Locate the cell with the specified text and output its (X, Y) center coordinate. 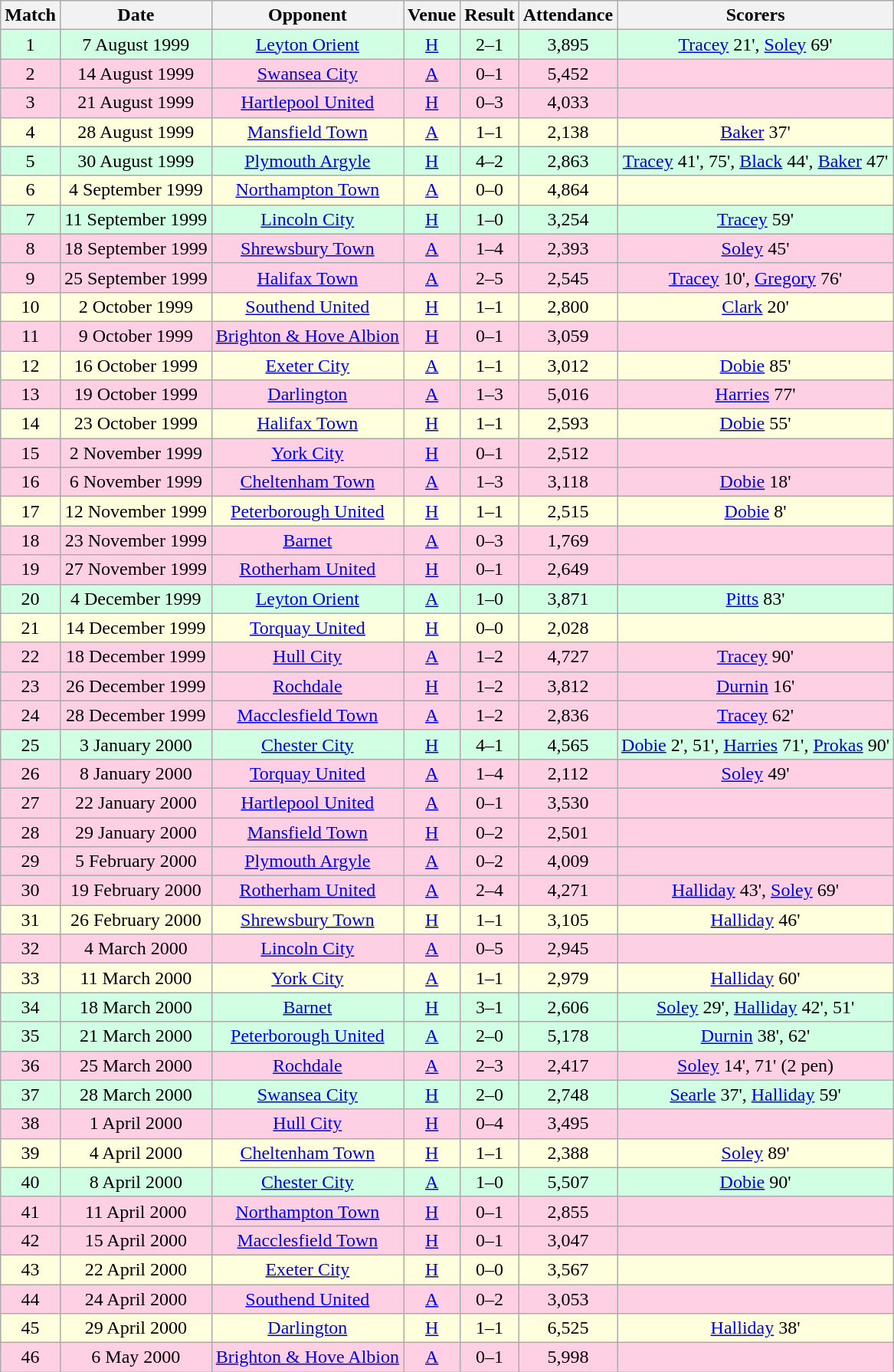
Tracey 10', Gregory 76' (755, 277)
5,507 (568, 1182)
2–4 (490, 891)
Soley 49' (755, 773)
4,033 (568, 103)
Halliday 38' (755, 1328)
8 (31, 248)
Tracey 90' (755, 657)
3–1 (490, 1007)
Date (136, 15)
44 (31, 1299)
Halliday 60' (755, 978)
46 (31, 1357)
2,515 (568, 511)
Harries 77' (755, 395)
14 December 1999 (136, 628)
3,053 (568, 1299)
1,769 (568, 540)
3,871 (568, 599)
18 December 1999 (136, 657)
15 April 2000 (136, 1240)
13 (31, 395)
2,138 (568, 132)
35 (31, 1036)
Tracey 41', 75', Black 44', Baker 47' (755, 161)
4–1 (490, 744)
Dobie 85' (755, 366)
22 April 2000 (136, 1269)
2,979 (568, 978)
Soley 89' (755, 1153)
23 October 1999 (136, 424)
25 September 1999 (136, 277)
1 April 2000 (136, 1124)
22 (31, 657)
23 November 1999 (136, 540)
6 (31, 190)
10 (31, 307)
3,895 (568, 44)
Halliday 46' (755, 920)
2,417 (568, 1065)
42 (31, 1240)
4,864 (568, 190)
21 (31, 628)
2–3 (490, 1065)
28 (31, 832)
2 November 1999 (136, 453)
12 (31, 366)
Pitts 83' (755, 599)
Soley 14', 71' (2 pen) (755, 1065)
20 (31, 599)
5,178 (568, 1036)
26 (31, 773)
Soley 29', Halliday 42', 51' (755, 1007)
3,118 (568, 482)
3,567 (568, 1269)
Opponent (307, 15)
31 (31, 920)
22 January 2000 (136, 803)
3,012 (568, 366)
Attendance (568, 15)
24 (31, 715)
2,836 (568, 715)
34 (31, 1007)
19 (31, 569)
21 March 2000 (136, 1036)
Dobie 90' (755, 1182)
3,812 (568, 686)
2,388 (568, 1153)
3,254 (568, 219)
25 March 2000 (136, 1065)
Scorers (755, 15)
5 (31, 161)
Tracey 21', Soley 69' (755, 44)
11 (31, 336)
41 (31, 1211)
3 (31, 103)
2,748 (568, 1095)
30 August 1999 (136, 161)
4 April 2000 (136, 1153)
Dobie 55' (755, 424)
43 (31, 1269)
19 October 1999 (136, 395)
4,271 (568, 891)
27 (31, 803)
4,727 (568, 657)
Match (31, 15)
6 May 2000 (136, 1357)
45 (31, 1328)
0–5 (490, 949)
Halliday 43', Soley 69' (755, 891)
32 (31, 949)
Tracey 59' (755, 219)
29 January 2000 (136, 832)
18 September 1999 (136, 248)
29 (31, 862)
14 (31, 424)
26 February 2000 (136, 920)
11 March 2000 (136, 978)
2 October 1999 (136, 307)
Venue (432, 15)
Dobie 18' (755, 482)
2,028 (568, 628)
12 November 1999 (136, 511)
11 April 2000 (136, 1211)
8 January 2000 (136, 773)
5,452 (568, 74)
Dobie 2', 51', Harries 71', Prokas 90' (755, 744)
26 December 1999 (136, 686)
16 (31, 482)
38 (31, 1124)
17 (31, 511)
1 (31, 44)
21 August 1999 (136, 103)
2,800 (568, 307)
29 April 2000 (136, 1328)
2,649 (568, 569)
3,047 (568, 1240)
4,565 (568, 744)
Baker 37' (755, 132)
3,530 (568, 803)
30 (31, 891)
2,863 (568, 161)
Durnin 38', 62' (755, 1036)
4 September 1999 (136, 190)
2–1 (490, 44)
2,945 (568, 949)
25 (31, 744)
2,545 (568, 277)
Dobie 8' (755, 511)
3,495 (568, 1124)
4 December 1999 (136, 599)
7 August 1999 (136, 44)
5 February 2000 (136, 862)
3,105 (568, 920)
2,112 (568, 773)
4 March 2000 (136, 949)
Searle 37', Halliday 59' (755, 1095)
39 (31, 1153)
Soley 45' (755, 248)
Clark 20' (755, 307)
3 January 2000 (136, 744)
4,009 (568, 862)
Tracey 62' (755, 715)
18 (31, 540)
5,016 (568, 395)
9 (31, 277)
6 November 1999 (136, 482)
28 December 1999 (136, 715)
16 October 1999 (136, 366)
27 November 1999 (136, 569)
36 (31, 1065)
Result (490, 15)
8 April 2000 (136, 1182)
11 September 1999 (136, 219)
2 (31, 74)
5,998 (568, 1357)
6,525 (568, 1328)
2–5 (490, 277)
24 April 2000 (136, 1299)
2,501 (568, 832)
2,593 (568, 424)
2,512 (568, 453)
19 February 2000 (136, 891)
14 August 1999 (136, 74)
0–4 (490, 1124)
3,059 (568, 336)
4 (31, 132)
2,393 (568, 248)
33 (31, 978)
15 (31, 453)
18 March 2000 (136, 1007)
28 August 1999 (136, 132)
7 (31, 219)
4–2 (490, 161)
Durnin 16' (755, 686)
2,855 (568, 1211)
40 (31, 1182)
37 (31, 1095)
2,606 (568, 1007)
23 (31, 686)
28 March 2000 (136, 1095)
9 October 1999 (136, 336)
